Search for the cell housing the specified text and yield its (X, Y) center coordinate. 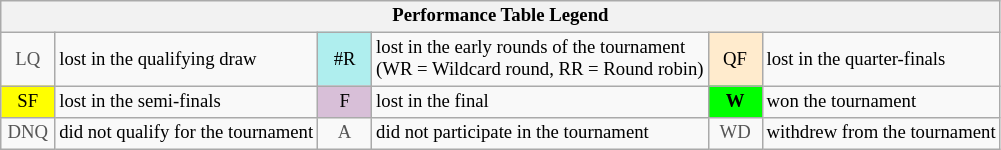
LQ (28, 60)
WD (735, 134)
lost in the qualifying draw (186, 60)
Performance Table Legend (500, 16)
withdrew from the tournament (881, 134)
F (345, 102)
W (735, 102)
lost in the quarter-finals (881, 60)
SF (28, 102)
#R (345, 60)
lost in the final (540, 102)
lost in the early rounds of the tournament(WR = Wildcard round, RR = Round robin) (540, 60)
lost in the semi-finals (186, 102)
did not participate in the tournament (540, 134)
A (345, 134)
won the tournament (881, 102)
QF (735, 60)
did not qualify for the tournament (186, 134)
DNQ (28, 134)
